Pinpoint the cell where the given text exists, returning its (X, Y) midpoint coordinate. 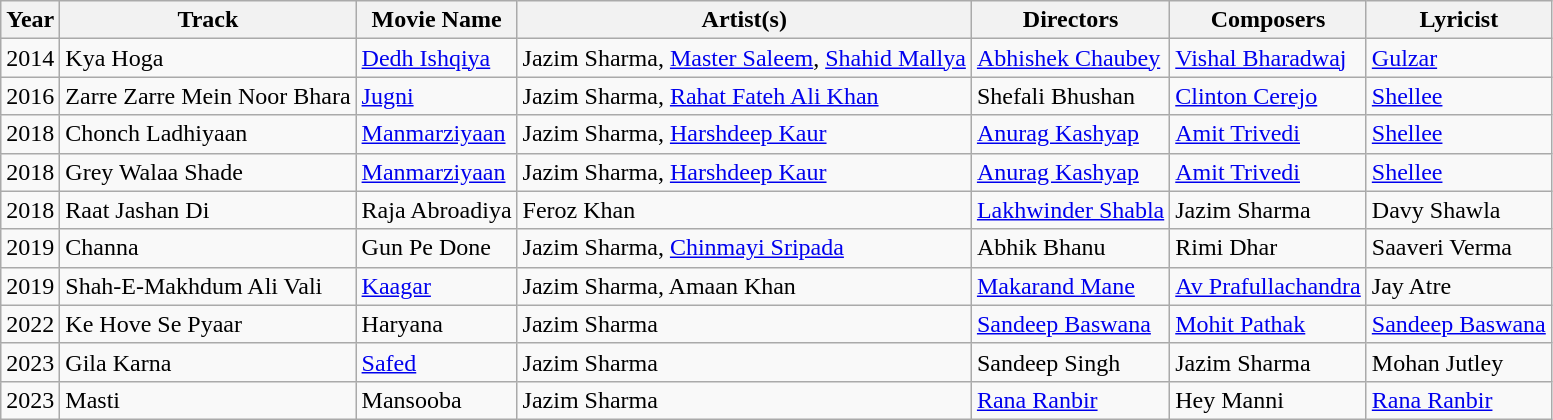
Track (208, 20)
Davy Shawla (1458, 210)
Gun Pe Done (436, 248)
2022 (30, 324)
Mansooba (436, 400)
Lakhwinder Shabla (1070, 210)
Artist(s) (744, 20)
Clinton Cerejo (1268, 96)
Sandeep Singh (1070, 362)
Jazim Sharma, Chinmayi Sripada (744, 248)
Mohit Pathak (1268, 324)
Hey Manni (1268, 400)
Raja Abroadiya (436, 210)
Haryana (436, 324)
Av Prafullachandra (1268, 286)
Rimi Dhar (1268, 248)
Kaagar (436, 286)
Kya Hoga (208, 58)
Composers (1268, 20)
Shah-E-Makhdum Ali Vali (208, 286)
Ke Hove Se Pyaar (208, 324)
Channa (208, 248)
2014 (30, 58)
2016 (30, 96)
Jugni (436, 96)
Mohan Jutley (1458, 362)
Jazim Sharma, Amaan Khan (744, 286)
Chonch Ladhiyaan (208, 134)
Safed (436, 362)
Makarand Mane (1070, 286)
Movie Name (436, 20)
Directors (1070, 20)
Jazim Sharma, Rahat Fateh Ali Khan (744, 96)
Feroz Khan (744, 210)
Lyricist (1458, 20)
Dedh Ishqiya (436, 58)
Abhik Bhanu (1070, 248)
Vishal Bharadwaj (1268, 58)
Jay Atre (1458, 286)
Zarre Zarre Mein Noor Bhara (208, 96)
Raat Jashan Di (208, 210)
Gila Karna (208, 362)
Year (30, 20)
Saaveri Verma (1458, 248)
Gulzar (1458, 58)
Shefali Bhushan (1070, 96)
Masti (208, 400)
Jazim Sharma, Master Saleem, Shahid Mallya (744, 58)
Grey Walaa Shade (208, 172)
Abhishek Chaubey (1070, 58)
